Pinpoint the cell where the given text exists, returning its (x, y) midpoint coordinate. 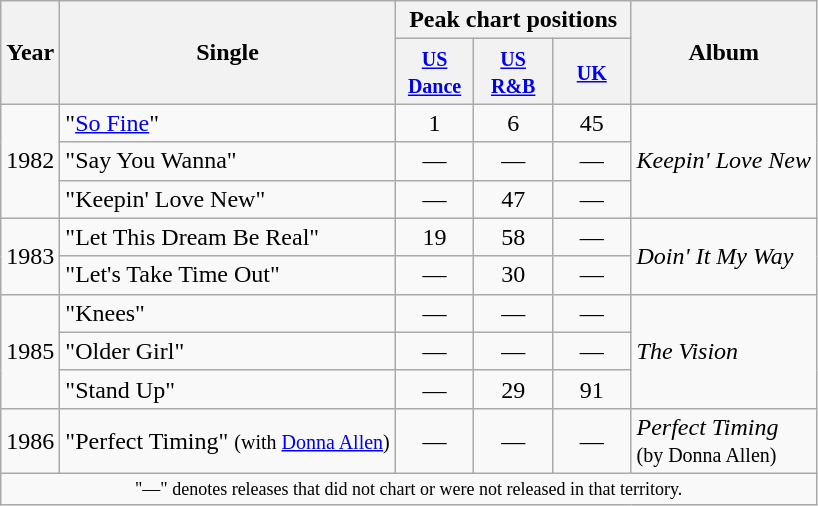
Album (724, 52)
58 (514, 237)
Perfect Timing (by Donna Allen) (724, 440)
"Keepin' Love New" (228, 199)
Year (30, 52)
Single (228, 52)
1982 (30, 161)
US R&B (514, 72)
6 (514, 123)
The Vision (724, 351)
"Stand Up" (228, 389)
"Knees" (228, 313)
Peak chart positions (513, 20)
1 (434, 123)
Keepin' Love New (724, 161)
45 (592, 123)
1986 (30, 440)
1985 (30, 351)
"Say You Wanna" (228, 161)
US Dance (434, 72)
"Older Girl" (228, 351)
91 (592, 389)
47 (514, 199)
"So Fine" (228, 123)
29 (514, 389)
"Perfect Timing" (with Donna Allen) (228, 440)
1983 (30, 256)
UK (592, 72)
30 (514, 275)
Doin' It My Way (724, 256)
"Let This Dream Be Real" (228, 237)
19 (434, 237)
"—" denotes releases that did not chart or were not released in that territory. (409, 488)
"Let's Take Time Out" (228, 275)
